Output the [x, y] coordinate of the center of the cell containing the given text.  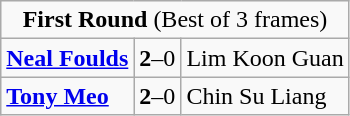
Chin Su Liang [265, 96]
Neal Foulds [68, 58]
First Round (Best of 3 frames) [176, 20]
Lim Koon Guan [265, 58]
Tony Meo [68, 96]
